Locate the cell with the specified text and output its [X, Y] center coordinate. 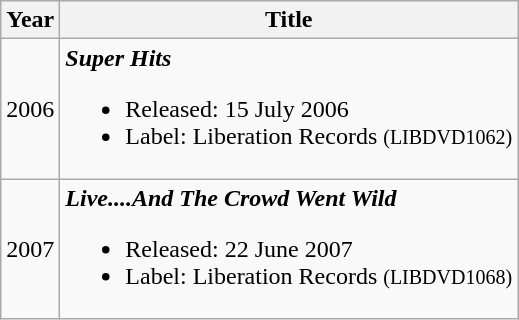
Title [289, 20]
2006 [30, 109]
2007 [30, 249]
Super HitsReleased: 15 July 2006Label: Liberation Records (LIBDVD1062) [289, 109]
Live....And The Crowd Went WildReleased: 22 June 2007Label: Liberation Records (LIBDVD1068) [289, 249]
Year [30, 20]
